Extract the [X, Y] coordinate from the center of the cell holding the provided text.  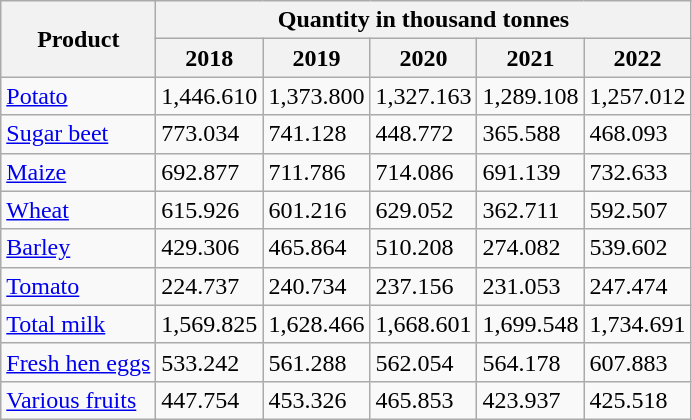
2020 [424, 58]
741.128 [316, 134]
240.734 [316, 286]
453.326 [316, 400]
564.178 [530, 362]
468.093 [638, 134]
629.052 [424, 210]
1,668.601 [424, 324]
Barley [78, 248]
Quantity in thousand tonnes [424, 20]
2018 [210, 58]
224.737 [210, 286]
2019 [316, 58]
773.034 [210, 134]
447.754 [210, 400]
692.877 [210, 172]
510.208 [424, 248]
365.588 [530, 134]
1,257.012 [638, 96]
1,327.163 [424, 96]
562.054 [424, 362]
1,569.825 [210, 324]
561.288 [316, 362]
429.306 [210, 248]
1,734.691 [638, 324]
Various fruits [78, 400]
1,446.610 [210, 96]
274.082 [530, 248]
Total milk [78, 324]
Fresh hen eggs [78, 362]
2022 [638, 58]
691.139 [530, 172]
465.853 [424, 400]
711.786 [316, 172]
592.507 [638, 210]
Maize [78, 172]
362.711 [530, 210]
2021 [530, 58]
601.216 [316, 210]
Potato [78, 96]
714.086 [424, 172]
615.926 [210, 210]
1,628.466 [316, 324]
539.602 [638, 248]
Wheat [78, 210]
Product [78, 39]
231.053 [530, 286]
423.937 [530, 400]
607.883 [638, 362]
237.156 [424, 286]
533.242 [210, 362]
465.864 [316, 248]
1,373.800 [316, 96]
Tomato [78, 286]
732.633 [638, 172]
448.772 [424, 134]
247.474 [638, 286]
1,289.108 [530, 96]
425.518 [638, 400]
1,699.548 [530, 324]
Sugar beet [78, 134]
